Scan for the cell matching the given text and deliver its [X, Y] coordinate at center. 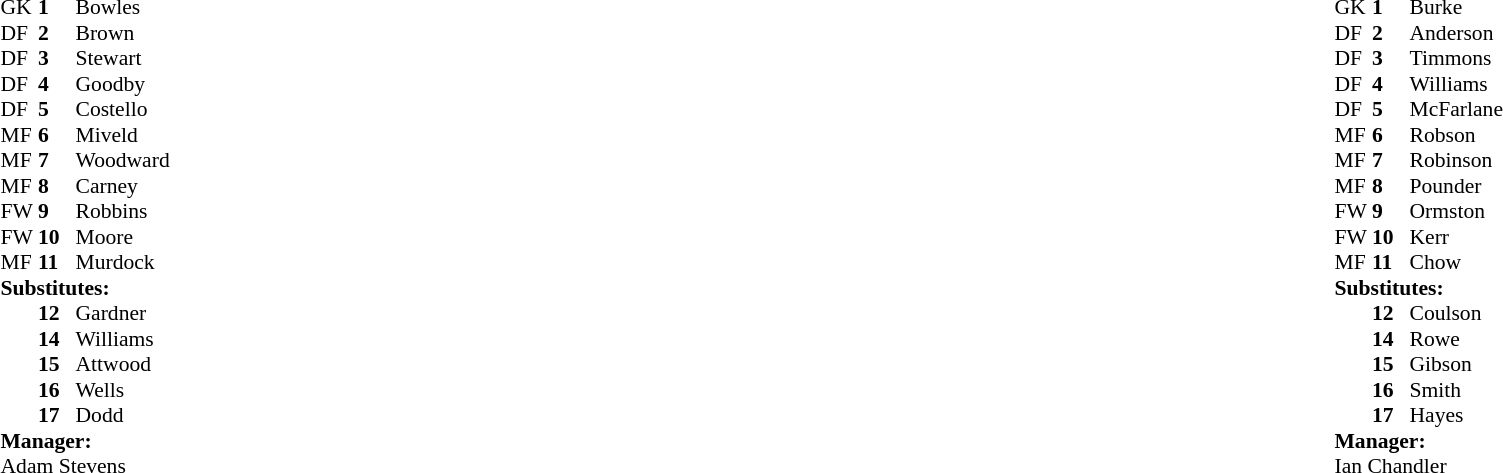
Timmons [1456, 59]
Carney [123, 186]
Wells [123, 390]
McFarlane [1456, 109]
Ormston [1456, 211]
Coulson [1456, 313]
Smith [1456, 390]
Attwood [123, 365]
Moore [123, 237]
Murdock [123, 263]
Hayes [1456, 415]
Chow [1456, 263]
Brown [123, 33]
Goodby [123, 84]
Gardner [123, 313]
Rowe [1456, 339]
Robinson [1456, 161]
Woodward [123, 161]
Robson [1456, 135]
Miveld [123, 135]
Robbins [123, 211]
Anderson [1456, 33]
Dodd [123, 415]
Pounder [1456, 186]
Costello [123, 109]
Gibson [1456, 365]
Stewart [123, 59]
Kerr [1456, 237]
